Output the [x, y] coordinate of the center of the cell containing the given text.  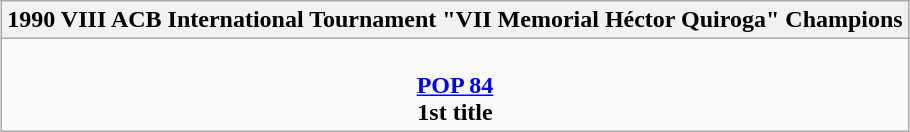
POP 84 1st title [455, 85]
1990 VIII ACB International Tournament "VII Memorial Héctor Quiroga" Champions [455, 20]
